Locate the cell with the specified text and output its [X, Y] center coordinate. 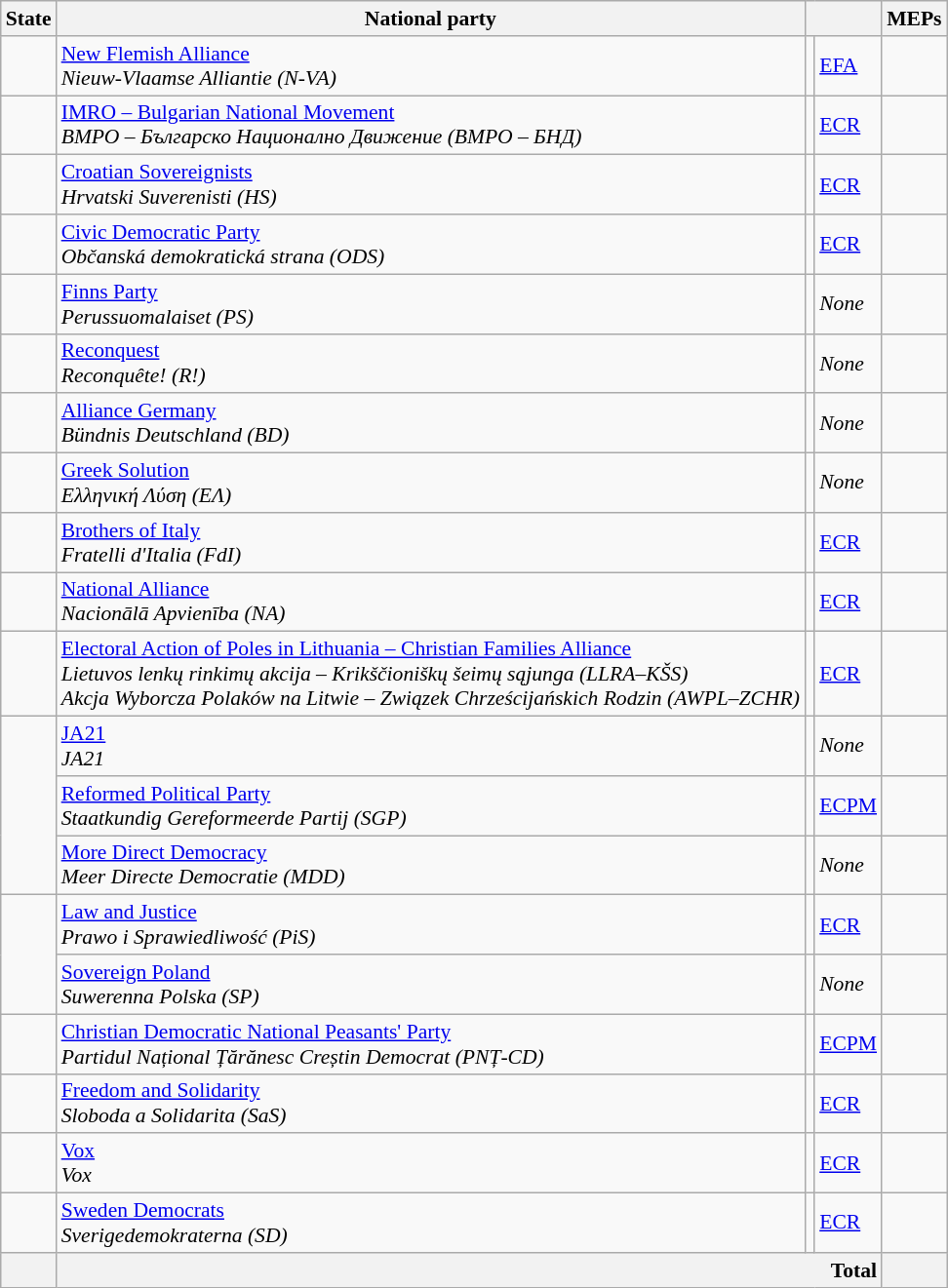
Brothers of ItalyFratelli d'Italia (FdI) [431, 542]
Croatian SovereignistsHrvatski Suverenisti (HS) [431, 185]
Law and JusticePrawo i Sprawiedliwość (PiS) [431, 924]
EFA [849, 66]
MEPs [914, 19]
Freedom and SolidaritySloboda a Solidarita (SaS) [431, 1104]
ReconquestReconquête! (R!) [431, 363]
Civic Democratic PartyObčanská demokratická strana (ODS) [431, 244]
IMRO – Bulgarian National MovementВМРО – Българско Национално Движение (ВМРО – БНД) [431, 125]
Greek SolutionΕλληνική Λύση (ΕΛ) [431, 484]
VoxVox [431, 1164]
National party [431, 19]
Alliance GermanyBündnis Deutschland (BD) [431, 423]
National AllianceNacionālā Apvienība (NA) [431, 603]
Sovereign PolandSuwerenna Polska (SP) [431, 985]
More Direct DemocracyMeer Directe Democratie (MDD) [431, 866]
State [29, 19]
New Flemish AllianceNieuw-Vlaamse Alliantie (N-VA) [431, 66]
JA21JA21 [431, 747]
Finns PartyPerussuomalaiset (PS) [431, 304]
Christian Democratic National Peasants' PartyPartidul Național Țărănesc Creștin Democrat (PNȚ-CD) [431, 1043]
Sweden DemocratsSverigedemokraterna (SD) [431, 1223]
Total [469, 1270]
Reformed Political PartyStaatkundig Gereformeerde Partij (SGP) [431, 805]
